Output the (X, Y) coordinate of the center of the cell containing the given text.  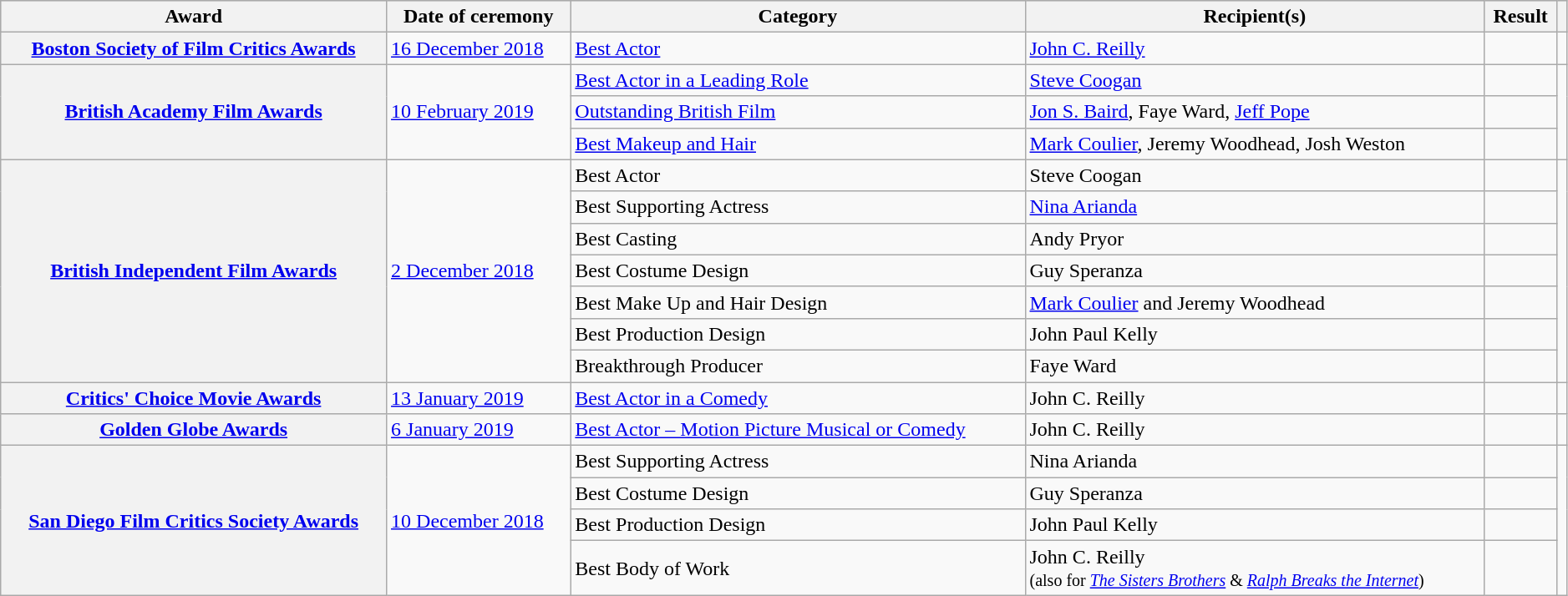
Date of ceremony (479, 17)
Best Casting (798, 239)
San Diego Film Critics Society Awards (194, 521)
Best Actor in a Comedy (798, 398)
Best Actor in a Leading Role (798, 80)
Best Makeup and Hair (798, 144)
13 January 2019 (479, 398)
John C. Reilly (also for The Sisters Brothers & Ralph Breaks the Internet) (1255, 568)
Award (194, 17)
Boston Society of Film Critics Awards (194, 48)
British Academy Film Awards (194, 112)
Critics' Choice Movie Awards (194, 398)
Faye Ward (1255, 366)
Breakthrough Producer (798, 366)
10 December 2018 (479, 521)
Andy Pryor (1255, 239)
2 December 2018 (479, 270)
Golden Globe Awards (194, 430)
Category (798, 17)
Best Actor – Motion Picture Musical or Comedy (798, 430)
Best Body of Work (798, 568)
Recipient(s) (1255, 17)
6 January 2019 (479, 430)
Mark Coulier and Jeremy Woodhead (1255, 302)
Jon S. Baird, Faye Ward, Jeff Pope (1255, 112)
British Independent Film Awards (194, 270)
16 December 2018 (479, 48)
Best Make Up and Hair Design (798, 302)
10 February 2019 (479, 112)
Mark Coulier, Jeremy Woodhead, Josh Weston (1255, 144)
Outstanding British Film (798, 112)
Result (1520, 17)
